Identify which cell holds the provided text, then report its (X, Y) central coordinate. 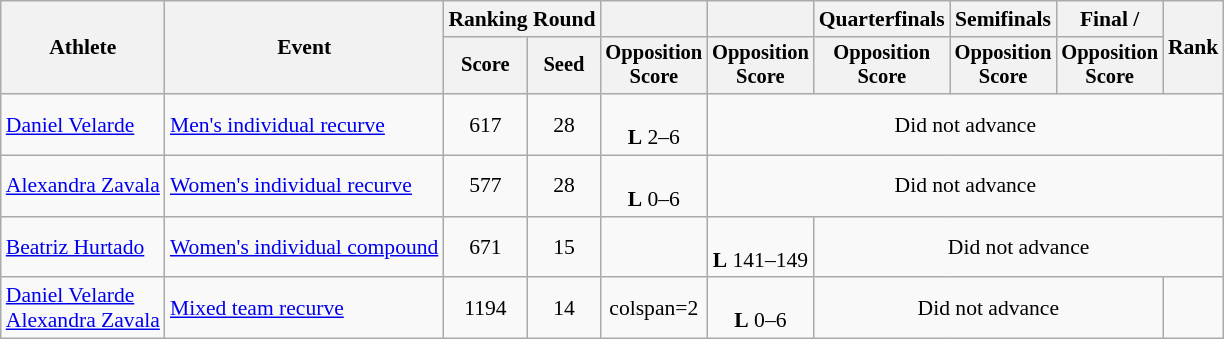
577 (485, 186)
Rank (1194, 48)
Quarterfinals (882, 19)
Alexandra Zavala (83, 186)
L 141–149 (760, 248)
Women's individual compound (304, 248)
Daniel Velarde (83, 124)
Ranking Round (522, 19)
Beatriz Hurtado⁣ (83, 248)
Semifinals (1004, 19)
Final / (1110, 19)
671 (485, 248)
1194 (485, 308)
L 2–6 (654, 124)
14 (564, 308)
Mixed team recurve (304, 308)
Score (485, 66)
Daniel VelardeAlexandra Zavala (83, 308)
Event (304, 48)
Women's individual recurve (304, 186)
617 (485, 124)
Seed (564, 66)
colspan=2 (654, 308)
Men's individual recurve (304, 124)
15 (564, 248)
Athlete (83, 48)
